Pinpoint the cell where the given text exists, returning its (X, Y) midpoint coordinate. 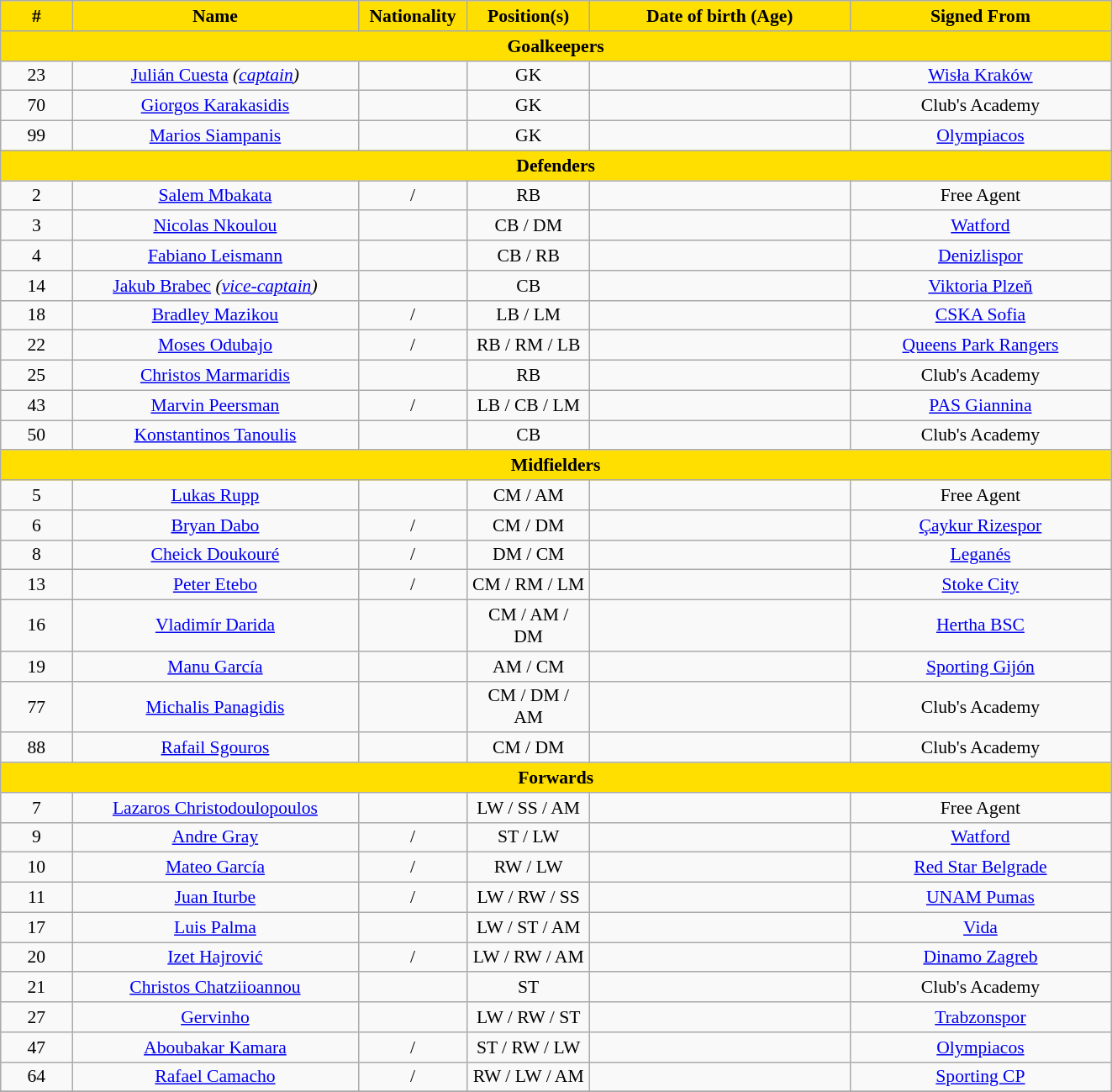
6 (37, 525)
LW / ST / AM (528, 927)
Christos Marmaridis (215, 376)
Andre Gray (215, 837)
5 (37, 495)
Michalis Panagidis (215, 706)
CM / RM / LM (528, 585)
RW / LW / AM (528, 1077)
3 (37, 226)
Christos Chatziioannou (215, 988)
Name (215, 16)
Rafael Camacho (215, 1077)
Marvin Peersman (215, 405)
23 (37, 76)
43 (37, 405)
27 (37, 1017)
CM / AM / DM (528, 625)
Nationality (413, 16)
Giorgos Karakasidis (215, 106)
50 (37, 435)
CSKA Sofia (980, 315)
Fabiano Leismann (215, 256)
Forwards (556, 778)
Trabzonspor (980, 1017)
LW / RW / ST (528, 1017)
CB / DM (528, 226)
14 (37, 286)
18 (37, 315)
ST (528, 988)
19 (37, 667)
Dinamo Zagreb (980, 957)
Moses Odubajo (215, 346)
LW / RW / SS (528, 898)
Midfielders (556, 466)
Izet Hajrović (215, 957)
Lazaros Christodoulopoulos (215, 808)
7 (37, 808)
64 (37, 1077)
Stoke City (980, 585)
AM / CM (528, 667)
Çaykur Rizespor (980, 525)
Goalkeepers (556, 46)
Marios Siampanis (215, 136)
Peter Etebo (215, 585)
99 (37, 136)
22 (37, 346)
Lukas Rupp (215, 495)
13 (37, 585)
17 (37, 927)
Gervinho (215, 1017)
Cheick Doukouré (215, 555)
88 (37, 748)
Date of birth (Age) (719, 16)
Salem Mbakata (215, 196)
RB / RM / LB (528, 346)
16 (37, 625)
Defenders (556, 166)
Vida (980, 927)
Mateo García (215, 868)
RW / LW (528, 868)
Luis Palma (215, 927)
11 (37, 898)
Position(s) (528, 16)
Nicolas Nkoulou (215, 226)
Viktoria Plzeň (980, 286)
Signed From (980, 16)
ST / RW / LW (528, 1047)
Juan Iturbe (215, 898)
Manu García (215, 667)
Hertha BSC (980, 625)
UNAM Pumas (980, 898)
25 (37, 376)
Vladimír Darida (215, 625)
70 (37, 106)
Sporting CP (980, 1077)
Rafail Sgouros (215, 748)
PAS Giannina (980, 405)
8 (37, 555)
Bradley Mazikou (215, 315)
Leganés (980, 555)
9 (37, 837)
LB / LM (528, 315)
DM / CM (528, 555)
Red Star Belgrade (980, 868)
Jakub Brabec (vice-captain) (215, 286)
LW / SS / AM (528, 808)
20 (37, 957)
21 (37, 988)
Aboubakar Kamara (215, 1047)
Queens Park Rangers (980, 346)
ST / LW (528, 837)
LW / RW / AM (528, 957)
Konstantinos Tanoulis (215, 435)
Wisła Kraków (980, 76)
CM / AM (528, 495)
77 (37, 706)
LB / CB / LM (528, 405)
# (37, 16)
Bryan Dabo (215, 525)
47 (37, 1047)
Sporting Gijón (980, 667)
CB / RB (528, 256)
2 (37, 196)
10 (37, 868)
CM / DM / AM (528, 706)
Denizlispor (980, 256)
Julián Cuesta (captain) (215, 76)
4 (37, 256)
